For the text-containing cell, return its midpoint in [x, y] coordinate format. 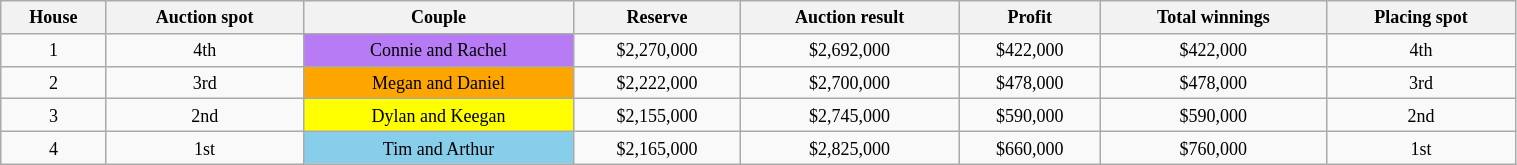
Megan and Daniel [438, 82]
Connie and Rachel [438, 50]
Reserve [657, 18]
Tim and Arthur [438, 148]
$2,700,000 [850, 82]
House [54, 18]
Auction result [850, 18]
3 [54, 116]
Profit [1030, 18]
Dylan and Keegan [438, 116]
$660,000 [1030, 148]
1 [54, 50]
Placing spot [1421, 18]
Auction spot [204, 18]
$2,745,000 [850, 116]
$2,692,000 [850, 50]
Total winnings [1213, 18]
2 [54, 82]
$2,165,000 [657, 148]
4 [54, 148]
$2,155,000 [657, 116]
$760,000 [1213, 148]
$2,825,000 [850, 148]
$2,222,000 [657, 82]
$2,270,000 [657, 50]
Couple [438, 18]
